Locate the cell with the specified text and output its (x, y) center coordinate. 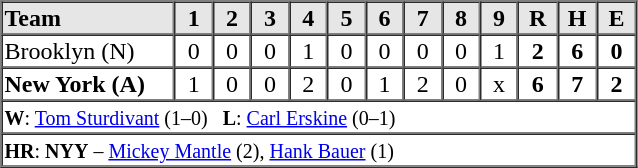
4 (308, 18)
9 (499, 18)
Team (88, 18)
W: Tom Sturdivant (1–0) L: Carl Erskine (0–1) (319, 116)
Brooklyn (N) (88, 50)
8 (461, 18)
5 (346, 18)
3 (270, 18)
x (499, 84)
H (577, 18)
New York (A) (88, 84)
E (616, 18)
HR: NYY – Mickey Mantle (2), Hank Bauer (1) (319, 150)
R (538, 18)
